Determine the (X, Y) coordinate at the center of the cell enclosing the given text.  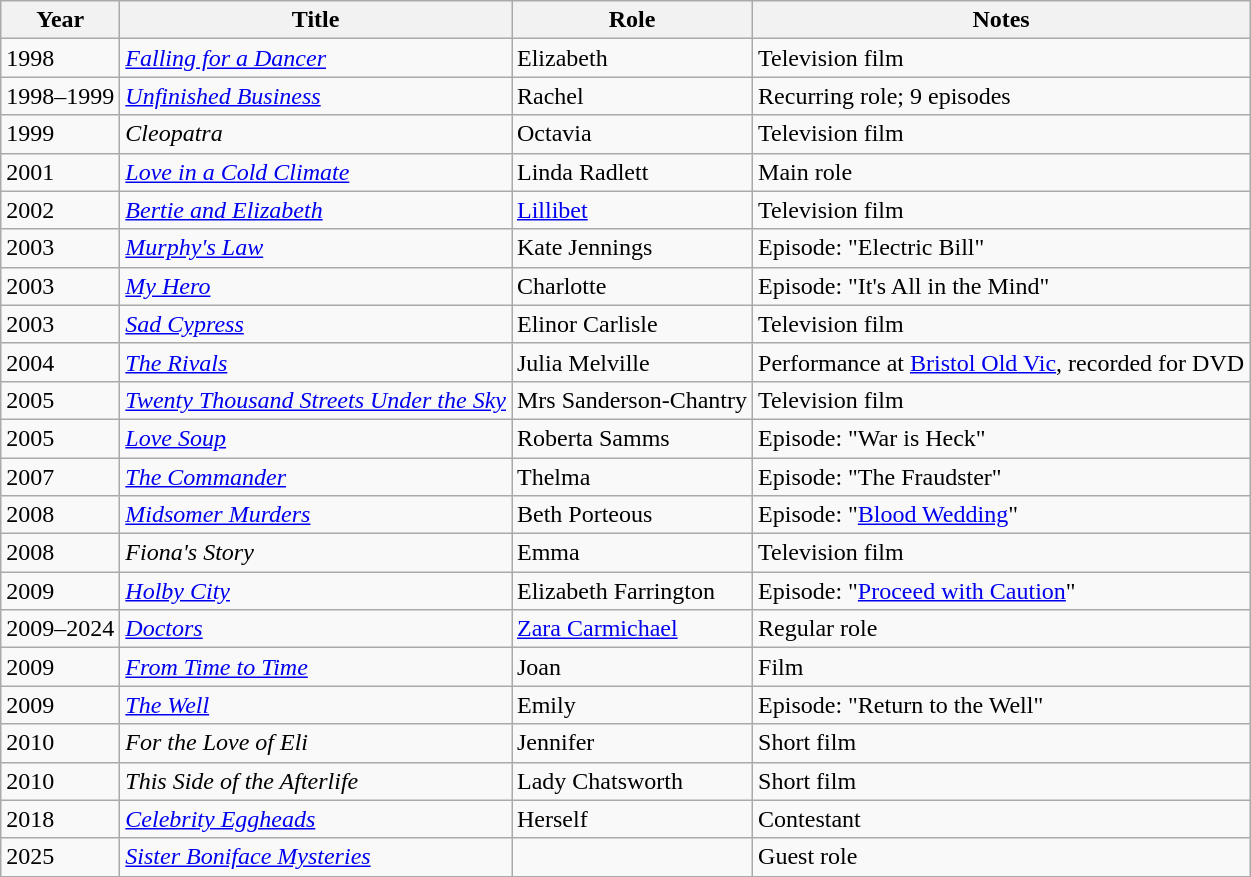
1998 (60, 58)
The Rivals (316, 362)
Charlotte (632, 286)
Episode: "Return to the Well" (1002, 705)
Episode: "War is Heck" (1002, 438)
Performance at Bristol Old Vic, recorded for DVD (1002, 362)
Celebrity Eggheads (316, 819)
Main role (1002, 172)
Elizabeth Farrington (632, 591)
Roberta Samms (632, 438)
Regular role (1002, 629)
Episode: "Blood Wedding" (1002, 515)
Doctors (316, 629)
Sad Cypress (316, 324)
The Commander (316, 477)
Holby City (316, 591)
Elizabeth (632, 58)
2004 (60, 362)
Murphy's Law (316, 248)
Zara Carmichael (632, 629)
This Side of the Afterlife (316, 781)
Fiona's Story (316, 553)
My Hero (316, 286)
Episode: "Proceed with Caution" (1002, 591)
Twenty Thousand Streets Under the Sky (316, 400)
1998–1999 (60, 96)
Film (1002, 667)
Lady Chatsworth (632, 781)
2002 (60, 210)
Kate Jennings (632, 248)
Emma (632, 553)
Bertie and Elizabeth (316, 210)
From Time to Time (316, 667)
Julia Melville (632, 362)
Elinor Carlisle (632, 324)
Beth Porteous (632, 515)
Midsomer Murders (316, 515)
Joan (632, 667)
2018 (60, 819)
Unfinished Business (316, 96)
Role (632, 20)
Octavia (632, 134)
Guest role (1002, 857)
2001 (60, 172)
Falling for a Dancer (316, 58)
Cleopatra (316, 134)
Contestant (1002, 819)
Recurring role; 9 episodes (1002, 96)
Sister Boniface Mysteries (316, 857)
2007 (60, 477)
Love in a Cold Climate (316, 172)
Episode: "The Fraudster" (1002, 477)
Lillibet (632, 210)
Episode: "Electric Bill" (1002, 248)
Linda Radlett (632, 172)
Love Soup (316, 438)
Jennifer (632, 743)
The Well (316, 705)
Episode: "It's All in the Mind" (1002, 286)
Rachel (632, 96)
2009–2024 (60, 629)
2025 (60, 857)
Title (316, 20)
1999 (60, 134)
Herself (632, 819)
Year (60, 20)
Emily (632, 705)
Notes (1002, 20)
Thelma (632, 477)
Mrs Sanderson-Chantry (632, 400)
For the Love of Eli (316, 743)
